Scan for the cell matching the given text and deliver its [x, y] coordinate at center. 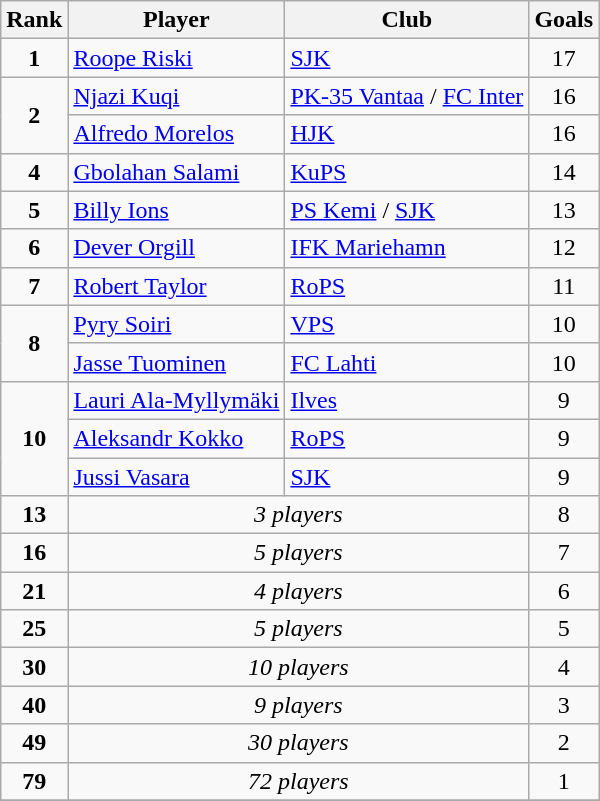
3 players [298, 515]
Lauri Ala-Myllymäki [176, 400]
Club [407, 20]
72 players [298, 781]
HJK [407, 134]
40 [34, 705]
Gbolahan Salami [176, 172]
KuPS [407, 172]
Rank [34, 20]
Njazi Kuqi [176, 96]
PS Kemi / SJK [407, 210]
30 [34, 667]
11 [564, 286]
Alfredo Morelos [176, 134]
Pyry Soiri [176, 324]
Player [176, 20]
25 [34, 629]
30 players [298, 743]
14 [564, 172]
79 [34, 781]
10 players [298, 667]
Billy Ions [176, 210]
Aleksandr Kokko [176, 438]
12 [564, 248]
Jasse Tuominen [176, 362]
PK-35 Vantaa / FC Inter [407, 96]
VPS [407, 324]
Dever Orgill [176, 248]
9 players [298, 705]
Goals [564, 20]
FC Lahti [407, 362]
49 [34, 743]
3 [564, 705]
21 [34, 591]
17 [564, 58]
Ilves [407, 400]
Jussi Vasara [176, 477]
IFK Mariehamn [407, 248]
Robert Taylor [176, 286]
Roope Riski [176, 58]
4 players [298, 591]
